Provide the (x, y) coordinate of the cell's center where the given text is located.  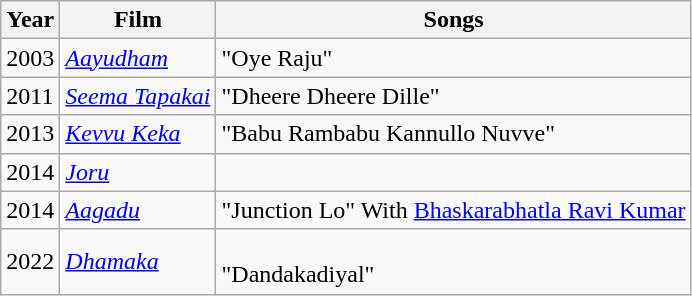
Songs (454, 20)
Seema Tapakai (138, 96)
2013 (30, 134)
"Junction Lo" With Bhaskarabhatla Ravi Kumar (454, 210)
"Oye Raju" (454, 58)
Kevvu Keka (138, 134)
2003 (30, 58)
Year (30, 20)
2011 (30, 96)
Film (138, 20)
"Babu Rambabu Kannullo Nuvve" (454, 134)
Aagadu (138, 210)
2022 (30, 262)
"Dheere Dheere Dille" (454, 96)
Aayudham (138, 58)
"Dandakadiyal" (454, 262)
Joru (138, 172)
Dhamaka (138, 262)
